Scan for the cell matching the given text and deliver its (x, y) coordinate at center. 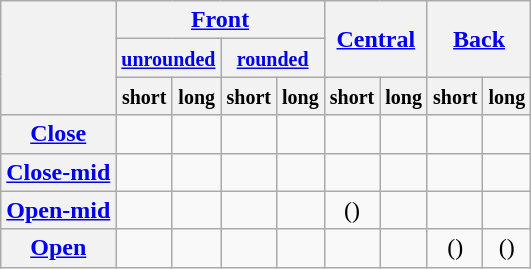
Open (58, 248)
unrounded (168, 58)
Front (220, 20)
Close (58, 134)
Back (478, 39)
Open-mid (58, 210)
Close-mid (58, 172)
Central (376, 39)
rounded (272, 58)
